From the cell containing the given text, extract its center point as (x, y) coordinate. 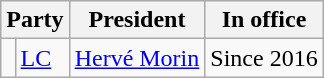
Since 2016 (264, 58)
Hervé Morin (137, 58)
LC (42, 58)
President (137, 20)
In office (264, 20)
Party (35, 20)
